Capture the cell that displays the provided text and extract its (X, Y) central coordinate. 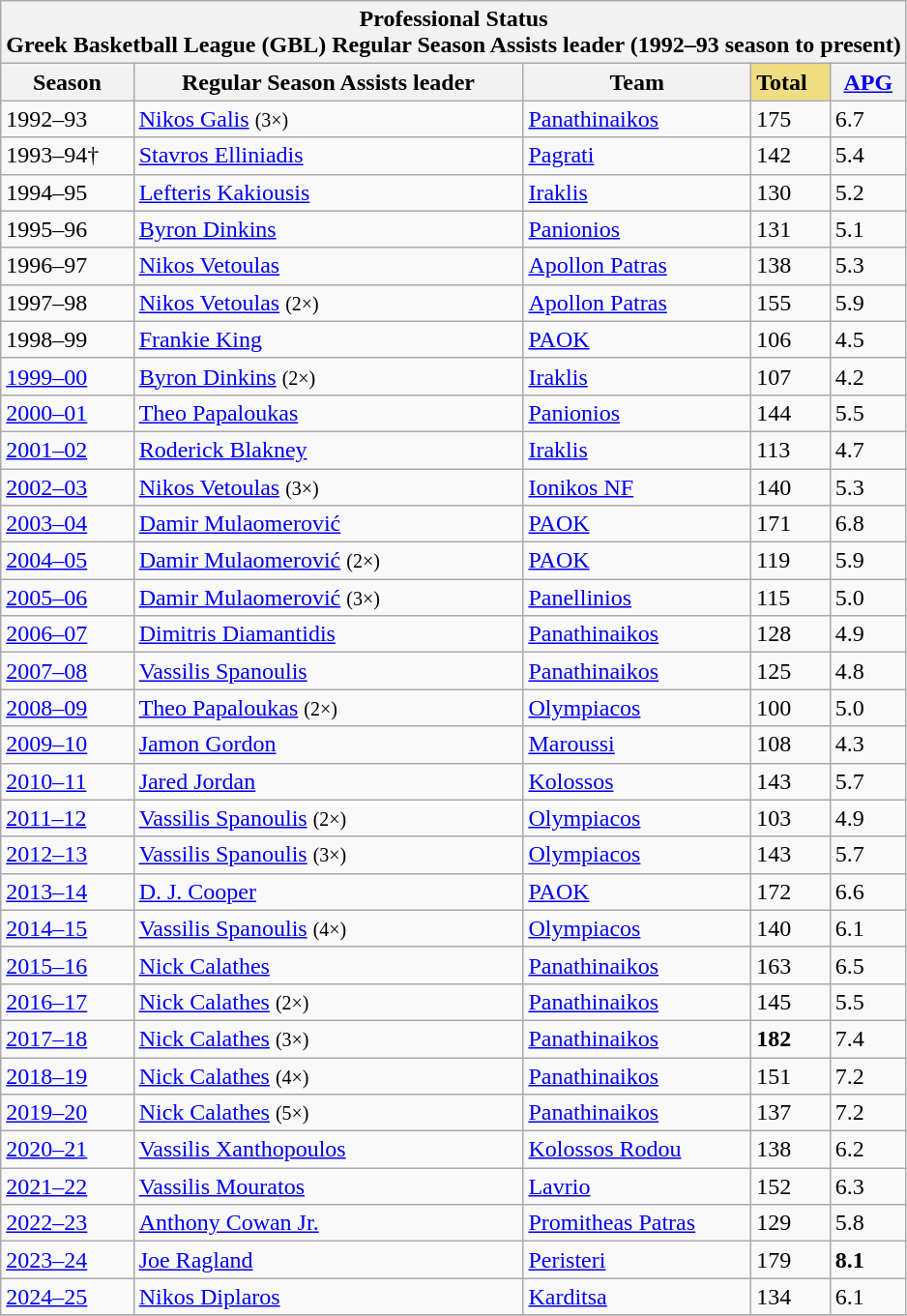
142 (791, 156)
Vassilis Spanoulis (3×) (329, 855)
103 (791, 818)
1994–95 (68, 192)
1992–93 (68, 119)
Karditsa (637, 1297)
Vassilis Spanoulis (4×) (329, 928)
Joe Ragland (329, 1260)
Nikos Vetoulas (3×) (329, 486)
2010–11 (68, 781)
1996–97 (68, 266)
1997–98 (68, 303)
107 (791, 376)
Anthony Cowan Jr. (329, 1223)
Byron Dinkins (329, 229)
Peristeri (637, 1260)
128 (791, 634)
Vassilis Spanoulis (329, 671)
Nick Calathes (3×) (329, 1038)
2022–23 (68, 1223)
2017–18 (68, 1038)
6.2 (868, 1150)
6.7 (868, 119)
2005–06 (68, 598)
4.8 (868, 671)
2024–25 (68, 1297)
Nikos Diplaros (329, 1297)
1998–99 (68, 339)
Vassilis Mouratos (329, 1186)
2015–16 (68, 965)
2000–01 (68, 413)
Maroussi (637, 745)
Kolossos (637, 781)
2016–17 (68, 1002)
Frankie King (329, 339)
Nick Calathes (2×) (329, 1002)
Nikos Vetoulas (329, 266)
4.7 (868, 450)
Theo Papaloukas (2×) (329, 708)
152 (791, 1186)
130 (791, 192)
1993–94† (68, 156)
2023–24 (68, 1260)
175 (791, 119)
2004–05 (68, 561)
8.1 (868, 1260)
D. J. Cooper (329, 892)
Damir Mulaomerović (2×) (329, 561)
2001–02 (68, 450)
Professional StatusGreek Basketball League (GBL) Regular Season Assists leader (1992–93 season to present) (454, 33)
171 (791, 524)
115 (791, 598)
Roderick Blakney (329, 450)
172 (791, 892)
Kolossos Rodou (637, 1150)
134 (791, 1297)
2003–04 (68, 524)
2006–07 (68, 634)
Damir Mulaomerović (3×) (329, 598)
6.8 (868, 524)
125 (791, 671)
Nikos Galis (3×) (329, 119)
163 (791, 965)
Byron Dinkins (2×) (329, 376)
Promitheas Patras (637, 1223)
Team (637, 82)
137 (791, 1113)
2021–22 (68, 1186)
Nikos Vetoulas (2×) (329, 303)
5.1 (868, 229)
151 (791, 1076)
Lavrio (637, 1186)
2013–14 (68, 892)
119 (791, 561)
182 (791, 1038)
4.2 (868, 376)
Pagrati (637, 156)
113 (791, 450)
106 (791, 339)
Season (68, 82)
5.8 (868, 1223)
2014–15 (68, 928)
Jared Jordan (329, 781)
6.3 (868, 1186)
131 (791, 229)
100 (791, 708)
Dimitris Diamantidis (329, 634)
2008–09 (68, 708)
2009–10 (68, 745)
6.5 (868, 965)
2018–19 (68, 1076)
2002–03 (68, 486)
179 (791, 1260)
5.4 (868, 156)
Vassilis Spanoulis (2×) (329, 818)
2007–08 (68, 671)
2019–20 (68, 1113)
Nick Calathes (5×) (329, 1113)
5.2 (868, 192)
129 (791, 1223)
2011–12 (68, 818)
4.3 (868, 745)
Regular Season Assists leader (329, 82)
Nick Calathes (4×) (329, 1076)
Stavros Elliniadis (329, 156)
Jamon Gordon (329, 745)
145 (791, 1002)
Nick Calathes (329, 965)
Ionikos NF (637, 486)
2012–13 (68, 855)
144 (791, 413)
Damir Mulaomerović (329, 524)
APG (868, 82)
1999–00 (68, 376)
6.6 (868, 892)
Lefteris Kakiousis (329, 192)
7.4 (868, 1038)
Vassilis Xanthopoulos (329, 1150)
Theo Papaloukas (329, 413)
Total (791, 82)
Panellinios (637, 598)
108 (791, 745)
155 (791, 303)
1995–96 (68, 229)
4.5 (868, 339)
2020–21 (68, 1150)
